Identify which cell holds the provided text, then report its (X, Y) central coordinate. 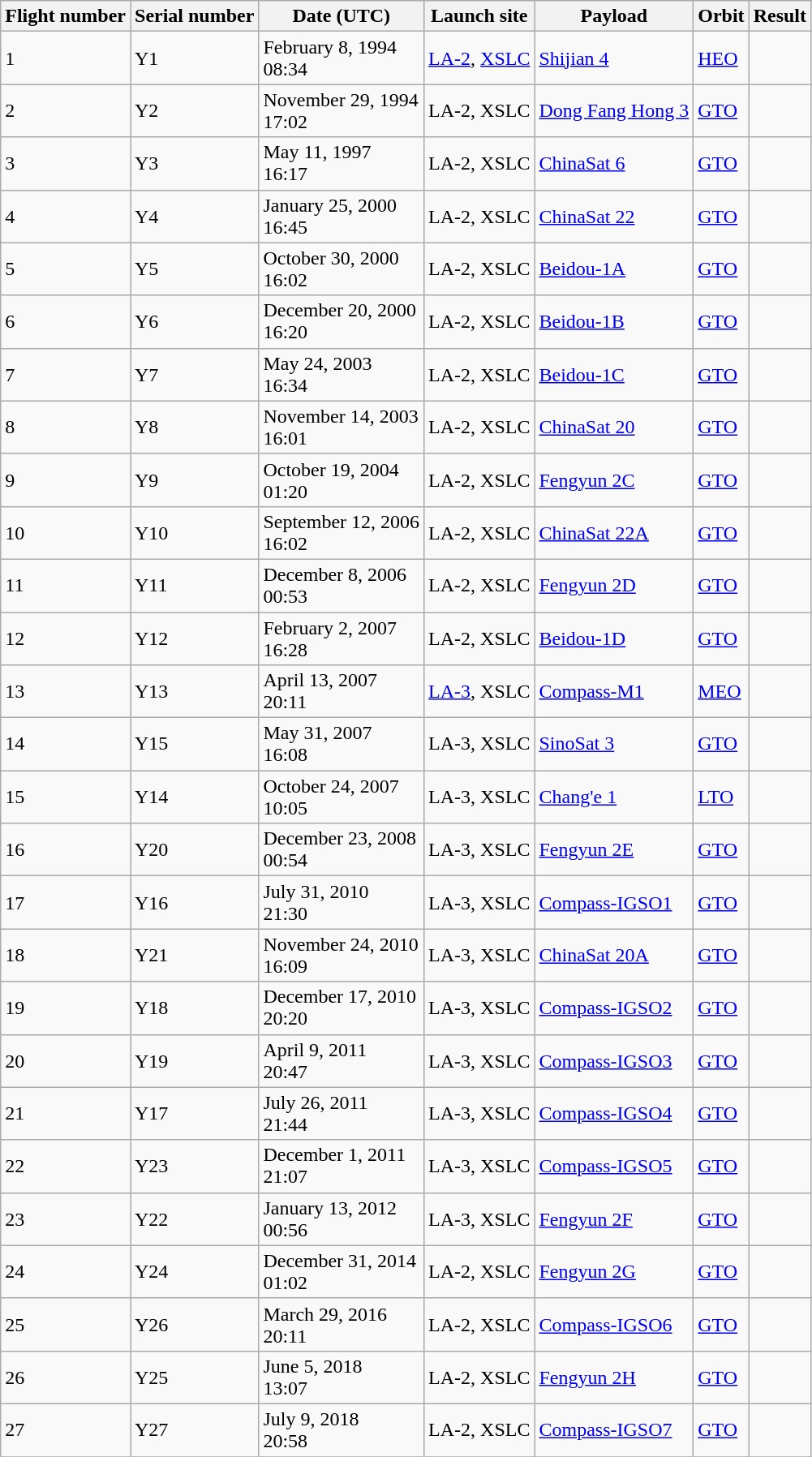
Y26 (194, 1324)
Fengyun 2G (614, 1272)
Y21 (194, 956)
23 (66, 1218)
Fengyun 2F (614, 1218)
November 24, 201016:09 (342, 956)
May 31, 200716:08 (342, 745)
18 (66, 956)
April 9, 201120:47 (342, 1061)
Y10 (194, 532)
Date (UTC) (342, 16)
Y9 (194, 480)
6 (66, 321)
Compass-IGSO3 (614, 1061)
June 5, 201813:07 (342, 1377)
ChinaSat 22 (614, 216)
October 30, 200016:02 (342, 269)
Y8 (194, 427)
November 14, 200316:01 (342, 427)
September 12, 200616:02 (342, 532)
Fengyun 2D (614, 586)
Shijian 4 (614, 58)
December 1, 201121:07 (342, 1167)
ChinaSat 20A (614, 956)
ChinaSat 6 (614, 164)
Launch site (479, 16)
Compass-IGSO5 (614, 1167)
16 (66, 850)
24 (66, 1272)
1 (66, 58)
Compass-IGSO1 (614, 902)
Y16 (194, 902)
March 29, 201620:11 (342, 1324)
Y14 (194, 797)
October 19, 200401:20 (342, 480)
Y27 (194, 1429)
Fengyun 2C (614, 480)
Y18 (194, 1008)
Y3 (194, 164)
Y23 (194, 1167)
LTO (721, 797)
February 8, 199408:34 (342, 58)
May 24, 200316:34 (342, 375)
Y6 (194, 321)
Y12 (194, 638)
Y20 (194, 850)
Chang'e 1 (614, 797)
December 23, 200800:54 (342, 850)
Result (780, 16)
January 13, 201200:56 (342, 1218)
13 (66, 691)
November 29, 199417:02 (342, 110)
Y24 (194, 1272)
Beidou-1B (614, 321)
MEO (721, 691)
Compass-IGSO7 (614, 1429)
Y22 (194, 1218)
Y17 (194, 1113)
27 (66, 1429)
December 8, 200600:53 (342, 586)
8 (66, 427)
Flight number (66, 16)
HEO (721, 58)
9 (66, 480)
Y5 (194, 269)
Compass-IGSO6 (614, 1324)
25 (66, 1324)
Compass-M1 (614, 691)
Serial number (194, 16)
ChinaSat 22A (614, 532)
October 24, 200710:05 (342, 797)
July 26, 201121:44 (342, 1113)
4 (66, 216)
Y13 (194, 691)
2 (66, 110)
Fengyun 2H (614, 1377)
7 (66, 375)
Beidou-1A (614, 269)
11 (66, 586)
Y19 (194, 1061)
20 (66, 1061)
Y15 (194, 745)
26 (66, 1377)
Compass-IGSO4 (614, 1113)
Beidou-1C (614, 375)
Y2 (194, 110)
Orbit (721, 16)
Y25 (194, 1377)
15 (66, 797)
17 (66, 902)
Compass-IGSO2 (614, 1008)
Y1 (194, 58)
Payload (614, 16)
22 (66, 1167)
SinoSat 3 (614, 745)
ChinaSat 20 (614, 427)
December 17, 201020:20 (342, 1008)
19 (66, 1008)
July 31, 201021:30 (342, 902)
May 11, 199716:17 (342, 164)
July 9, 201820:58 (342, 1429)
April 13, 200720:11 (342, 691)
Beidou-1D (614, 638)
February 2, 200716:28 (342, 638)
Fengyun 2E (614, 850)
12 (66, 638)
5 (66, 269)
December 20, 200016:20 (342, 321)
January 25, 200016:45 (342, 216)
December 31, 201401:02 (342, 1272)
Dong Fang Hong 3 (614, 110)
Y11 (194, 586)
Y4 (194, 216)
21 (66, 1113)
Y7 (194, 375)
14 (66, 745)
10 (66, 532)
3 (66, 164)
